Extract the [X, Y] coordinate from the center of the cell holding the provided text.  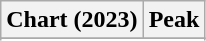
Peak [174, 20]
Chart (2023) [72, 20]
